Scan for the cell matching the given text and deliver its [X, Y] coordinate at center. 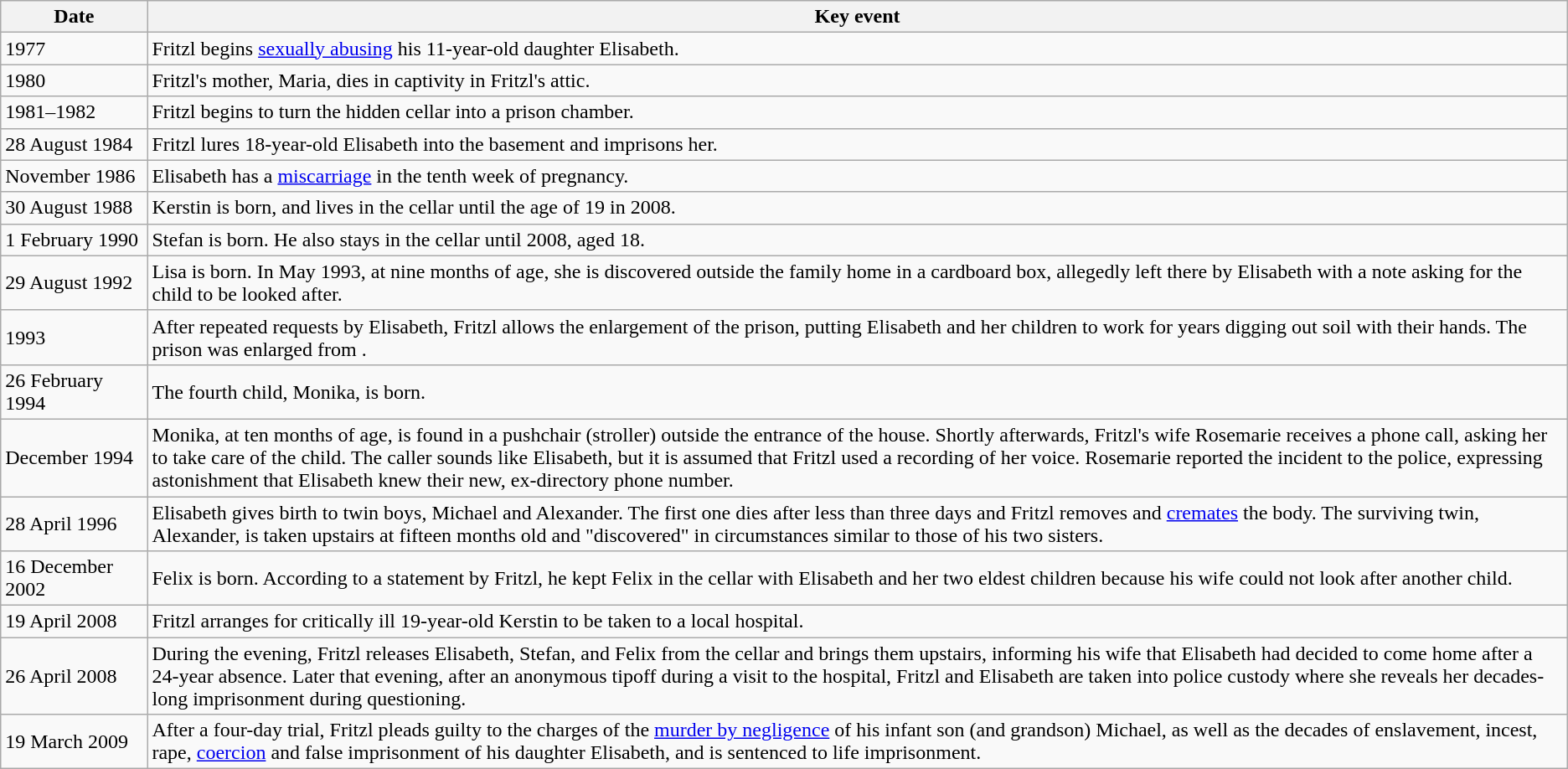
1981–1982 [74, 112]
28 August 1984 [74, 144]
1980 [74, 80]
26 April 2008 [74, 676]
29 August 1992 [74, 283]
Kerstin is born, and lives in the cellar until the age of 19 in 2008. [858, 208]
28 April 1996 [74, 523]
1 February 1990 [74, 240]
December 1994 [74, 457]
Fritzl arranges for critically ill 19-year-old Kerstin to be taken to a local hospital. [858, 622]
Fritzl begins sexually abusing his 11-year-old daughter Elisabeth. [858, 49]
Stefan is born. He also stays in the cellar until 2008, aged 18. [858, 240]
26 February 1994 [74, 392]
Date [74, 17]
19 April 2008 [74, 622]
1977 [74, 49]
30 August 1988 [74, 208]
Fritzl begins to turn the hidden cellar into a prison chamber. [858, 112]
1993 [74, 337]
19 March 2009 [74, 742]
Key event [858, 17]
16 December 2002 [74, 578]
Fritzl's mother, Maria, dies in captivity in Fritzl's attic. [858, 80]
Fritzl lures 18-year-old Elisabeth into the basement and imprisons her. [858, 144]
November 1986 [74, 176]
The fourth child, Monika, is born. [858, 392]
Elisabeth has a miscarriage in the tenth week of pregnancy. [858, 176]
